Scan for the cell matching the given text and deliver its (X, Y) coordinate at center. 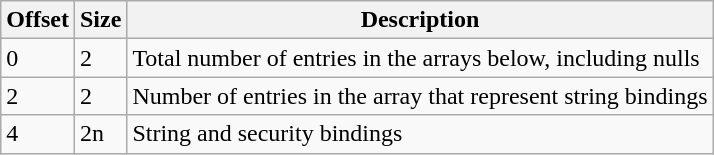
4 (38, 134)
0 (38, 58)
Number of entries in the array that represent string bindings (420, 96)
String and security bindings (420, 134)
Size (100, 20)
2n (100, 134)
Total number of entries in the arrays below, including nulls (420, 58)
Offset (38, 20)
Description (420, 20)
